Provide the (X, Y) coordinate of the cell's center where the given text is located.  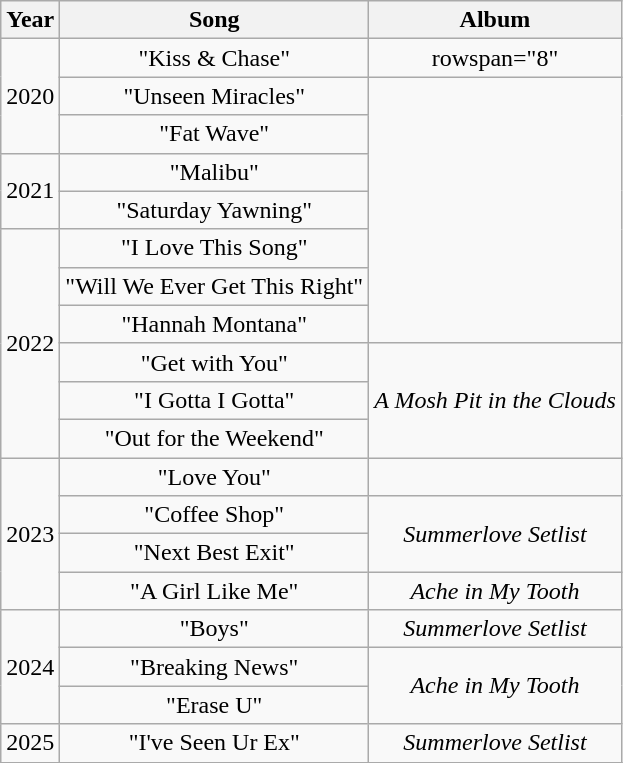
Year (30, 20)
Album (496, 20)
"Saturday Yawning" (214, 210)
"Fat Wave" (214, 134)
"I Love This Song" (214, 248)
2020 (30, 96)
"Kiss & Chase" (214, 58)
"Love You" (214, 477)
2024 (30, 667)
"Next Best Exit" (214, 553)
"Will We Ever Get This Right" (214, 286)
"Get with You" (214, 362)
"I Gotta I Gotta" (214, 400)
"Boys" (214, 629)
"Hannah Montana" (214, 324)
"Unseen Miracles" (214, 96)
2022 (30, 343)
2021 (30, 191)
2023 (30, 534)
"Breaking News" (214, 667)
"I've Seen Ur Ex" (214, 743)
rowspan="8" (496, 58)
"Out for the Weekend" (214, 438)
"Erase U" (214, 705)
"A Girl Like Me" (214, 591)
A Mosh Pit in the Clouds (496, 400)
"Malibu" (214, 172)
"Coffee Shop" (214, 515)
Song (214, 20)
2025 (30, 743)
